Return [X, Y] of the center of cell containing provided text 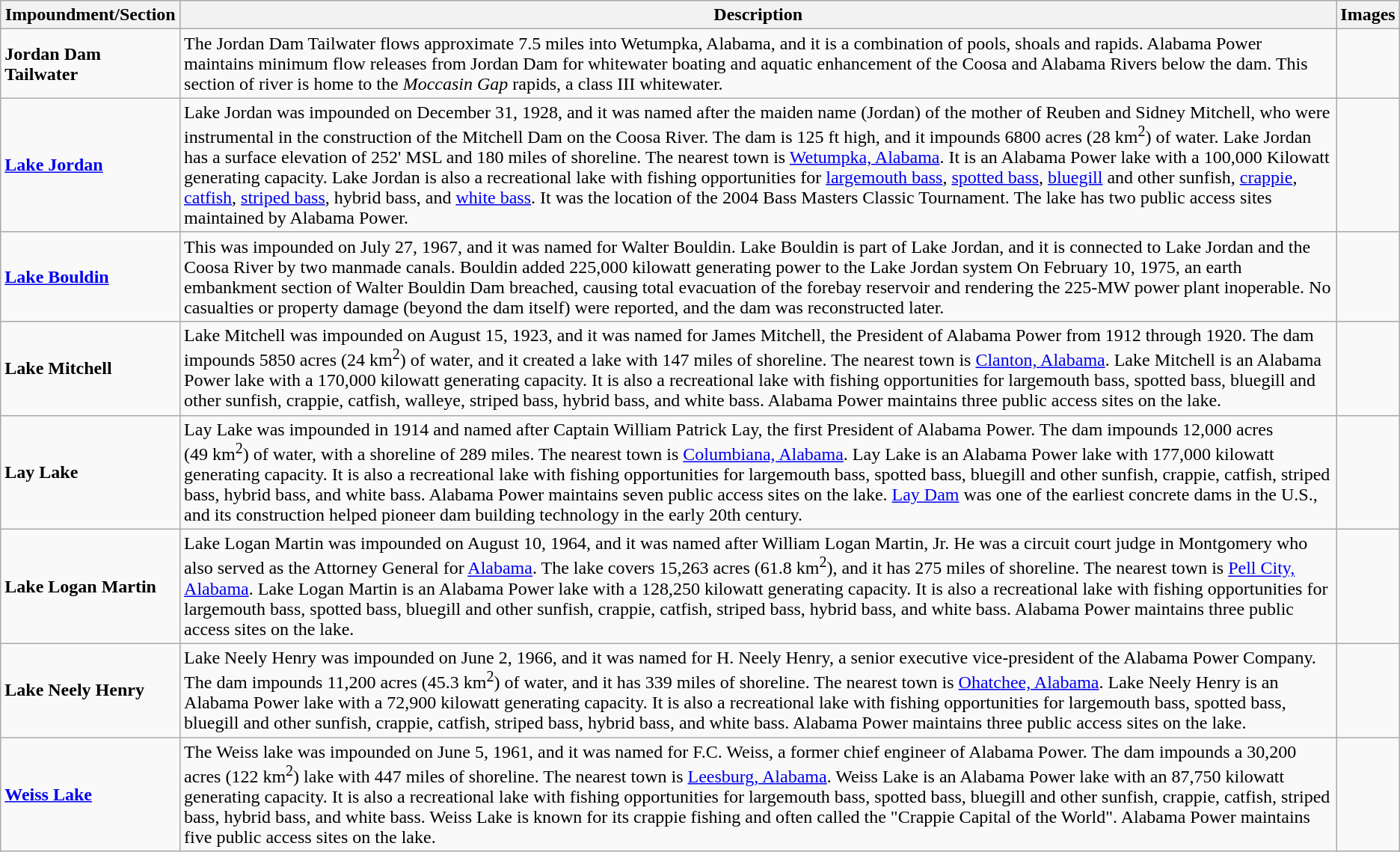
Lake Logan Martin [90, 586]
Jordan Dam Tailwater [90, 64]
Lake Jordan [90, 165]
Weiss Lake [90, 794]
Lake Neely Henry [90, 690]
Impoundment/Section [90, 15]
Lay Lake [90, 473]
Images [1368, 15]
Lake Mitchell [90, 368]
Lake Bouldin [90, 277]
Description [758, 15]
